Pinpoint the cell where the given text exists, returning its (x, y) midpoint coordinate. 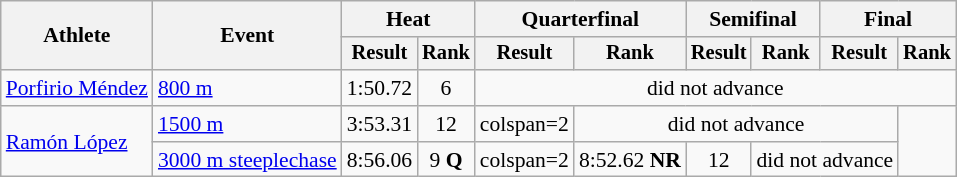
12 (446, 124)
1500 m (248, 124)
Semifinal (753, 19)
Event (248, 36)
Final (888, 19)
Athlete (77, 36)
800 m (248, 88)
1:50.72 (380, 88)
colspan=2 (524, 124)
Quarterfinal (580, 19)
6 (446, 88)
Ramón López (77, 142)
Heat (408, 19)
Porfirio Méndez (77, 88)
3:53.31 (380, 124)
